Pinpoint the cell where the given text exists, returning its [x, y] midpoint coordinate. 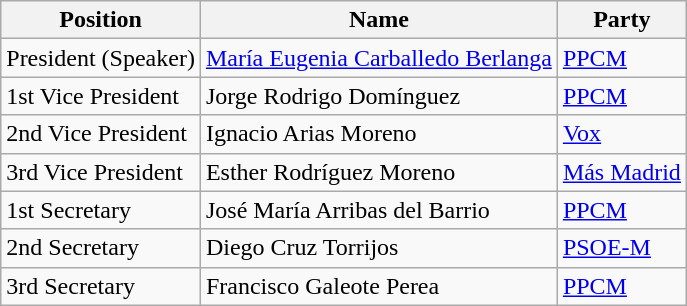
Vox [622, 134]
Más Madrid [622, 172]
Party [622, 20]
1st Vice President [101, 96]
Esther Rodríguez Moreno [378, 172]
Jorge Rodrigo Domínguez [378, 96]
Position [101, 20]
3rd Secretary [101, 286]
PSOE-M [622, 248]
President (Speaker) [101, 58]
Diego Cruz Torrijos [378, 248]
2nd Vice President [101, 134]
1st Secretary [101, 210]
3rd Vice President [101, 172]
María Eugenia Carballedo Berlanga [378, 58]
Name [378, 20]
José María Arribas del Barrio [378, 210]
2nd Secretary [101, 248]
Ignacio Arias Moreno [378, 134]
Francisco Galeote Perea [378, 286]
